From the cell containing the given text, extract its center point as [X, Y] coordinate. 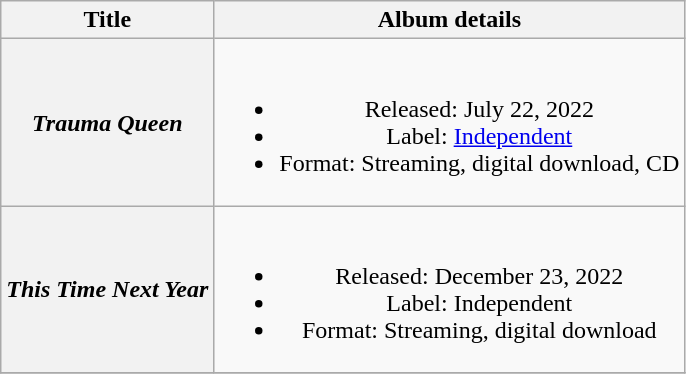
This Time Next Year [108, 290]
Released: July 22, 2022Label: IndependentFormat: Streaming, digital download, CD [450, 122]
Title [108, 20]
Trauma Queen [108, 122]
Album details [450, 20]
Released: December 23, 2022Label: IndependentFormat: Streaming, digital download [450, 290]
